Identify which cell holds the provided text, then report its [X, Y] central coordinate. 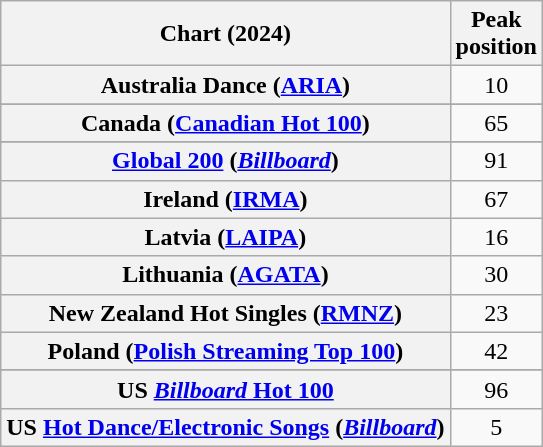
91 [496, 161]
US Billboard Hot 100 [226, 389]
5 [496, 427]
Chart (2024) [226, 34]
10 [496, 85]
Global 200 (Billboard) [226, 161]
96 [496, 389]
23 [496, 313]
30 [496, 275]
US Hot Dance/Electronic Songs (Billboard) [226, 427]
Australia Dance (ARIA) [226, 85]
67 [496, 199]
New Zealand Hot Singles (RMNZ) [226, 313]
65 [496, 123]
Canada (Canadian Hot 100) [226, 123]
Peakposition [496, 34]
Ireland (IRMA) [226, 199]
16 [496, 237]
Latvia (LAIPA) [226, 237]
42 [496, 351]
Lithuania (AGATA) [226, 275]
Poland (Polish Streaming Top 100) [226, 351]
